Return the (x, y) coordinate for the center point of the cell that contains the specified text.  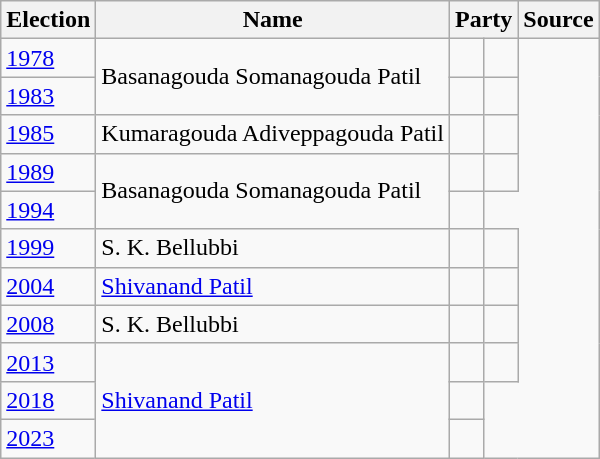
1999 (48, 248)
2023 (48, 438)
Party (483, 20)
2013 (48, 362)
2004 (48, 286)
1994 (48, 210)
Kumaragouda Adiveppagouda Patil (273, 134)
1985 (48, 134)
Name (273, 20)
Election (48, 20)
2018 (48, 400)
1989 (48, 172)
1983 (48, 96)
2008 (48, 324)
Source (558, 20)
1978 (48, 58)
